Detect which cell encompasses the target text, then output its (x, y) center coordinate. 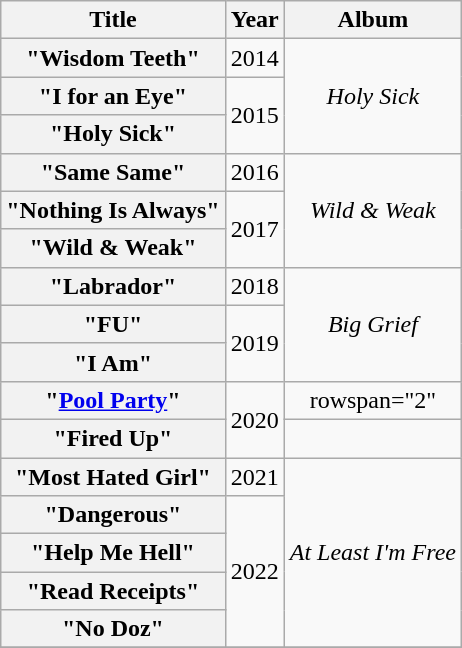
"Labrador" (113, 286)
2020 (254, 419)
2016 (254, 172)
Year (254, 20)
"Nothing Is Always" (113, 210)
"I for an Eye" (113, 96)
2015 (254, 115)
"Holy Sick" (113, 134)
"Dangerous" (113, 515)
"Wisdom Teeth" (113, 58)
Wild & Weak (372, 210)
2022 (254, 572)
Big Grief (372, 324)
"I Am" (113, 362)
rowspan="2" (372, 400)
"Read Receipts" (113, 591)
"Pool Party" (113, 400)
2019 (254, 343)
"Fired Up" (113, 438)
Title (113, 20)
"No Doz" (113, 629)
Album (372, 20)
"Help Me Hell" (113, 553)
"FU" (113, 324)
Holy Sick (372, 96)
"Most Hated Girl" (113, 477)
2021 (254, 477)
At Least I'm Free (372, 553)
2017 (254, 229)
"Wild & Weak" (113, 248)
"Same Same" (113, 172)
2014 (254, 58)
2018 (254, 286)
